Pinpoint the cell where the given text exists, returning its (x, y) midpoint coordinate. 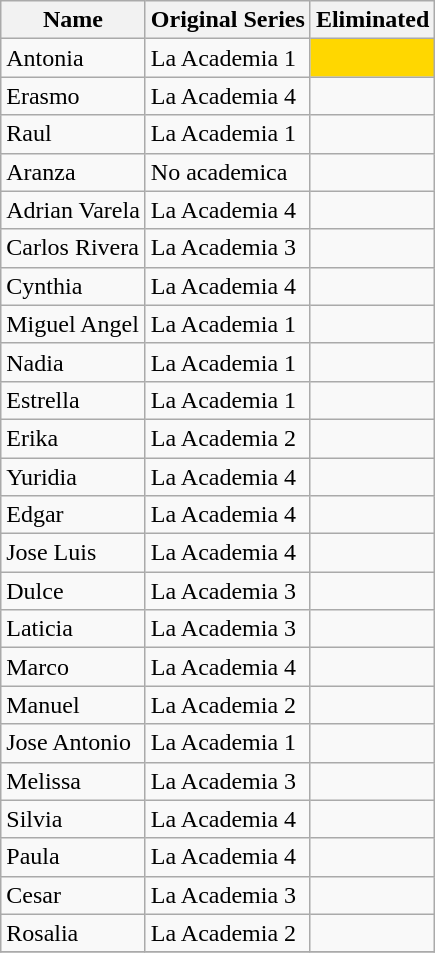
Marco (74, 667)
Manuel (74, 705)
Edgar (74, 515)
No academica (228, 172)
Erika (74, 438)
Laticia (74, 629)
Nadia (74, 362)
Eliminated (372, 20)
Miguel Angel (74, 324)
Melissa (74, 781)
Adrian Varela (74, 210)
Name (74, 20)
Aranza (74, 172)
Erasmo (74, 96)
Estrella (74, 400)
Silvia (74, 819)
Original Series (228, 20)
Cesar (74, 895)
Yuridia (74, 477)
Dulce (74, 591)
Antonia (74, 58)
Paula (74, 857)
Raul (74, 134)
Cynthia (74, 286)
Rosalia (74, 933)
Carlos Rivera (74, 248)
Jose Antonio (74, 743)
Jose Luis (74, 553)
